Detect which cell encompasses the target text, then output its [X, Y] center coordinate. 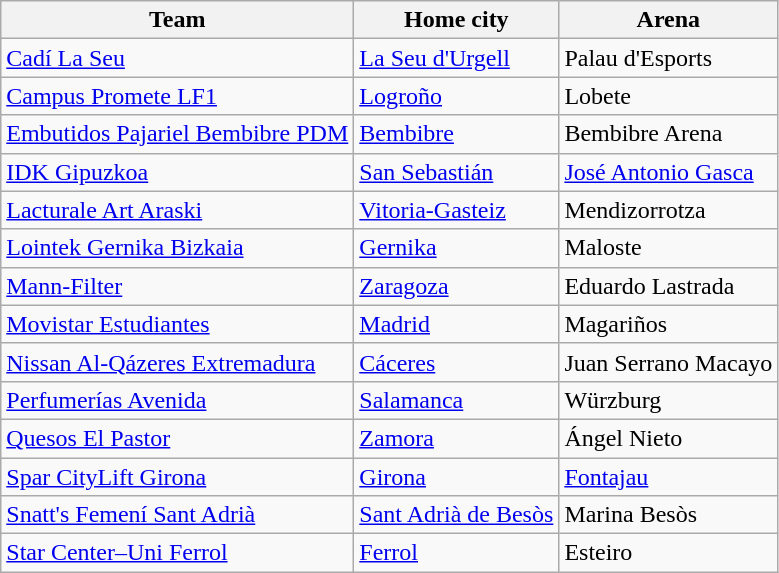
Team [178, 20]
Snatt's Femení Sant Adrià [178, 515]
Girona [456, 477]
Home city [456, 20]
Cadí La Seu [178, 58]
Arena [668, 20]
Nissan Al-Qázeres Extremadura [178, 362]
Bembibre Arena [668, 134]
Cáceres [456, 362]
Madrid [456, 324]
Marina Besòs [668, 515]
Esteiro [668, 553]
Zamora [456, 438]
Eduardo Lastrada [668, 286]
Lobete [668, 96]
Vitoria-Gasteiz [456, 210]
Mendizorrotza [668, 210]
Spar CityLift Girona [178, 477]
Embutidos Pajariel Bembibre PDM [178, 134]
José Antonio Gasca [668, 172]
Lacturale Art Araski [178, 210]
IDK Gipuzkoa [178, 172]
Würzburg [668, 400]
Mann-Filter [178, 286]
Lointek Gernika Bizkaia [178, 248]
Juan Serrano Macayo [668, 362]
Movistar Estudiantes [178, 324]
Star Center–Uni Ferrol [178, 553]
Sant Adrià de Besòs [456, 515]
Fontajau [668, 477]
Bembibre [456, 134]
Ferrol [456, 553]
Campus Promete LF1 [178, 96]
Salamanca [456, 400]
Logroño [456, 96]
Magariños [668, 324]
San Sebastián [456, 172]
Maloste [668, 248]
Zaragoza [456, 286]
Perfumerías Avenida [178, 400]
Quesos El Pastor [178, 438]
Palau d'Esports [668, 58]
Gernika [456, 248]
Ángel Nieto [668, 438]
La Seu d'Urgell [456, 58]
